Scan for the cell matching the given text and deliver its (x, y) coordinate at center. 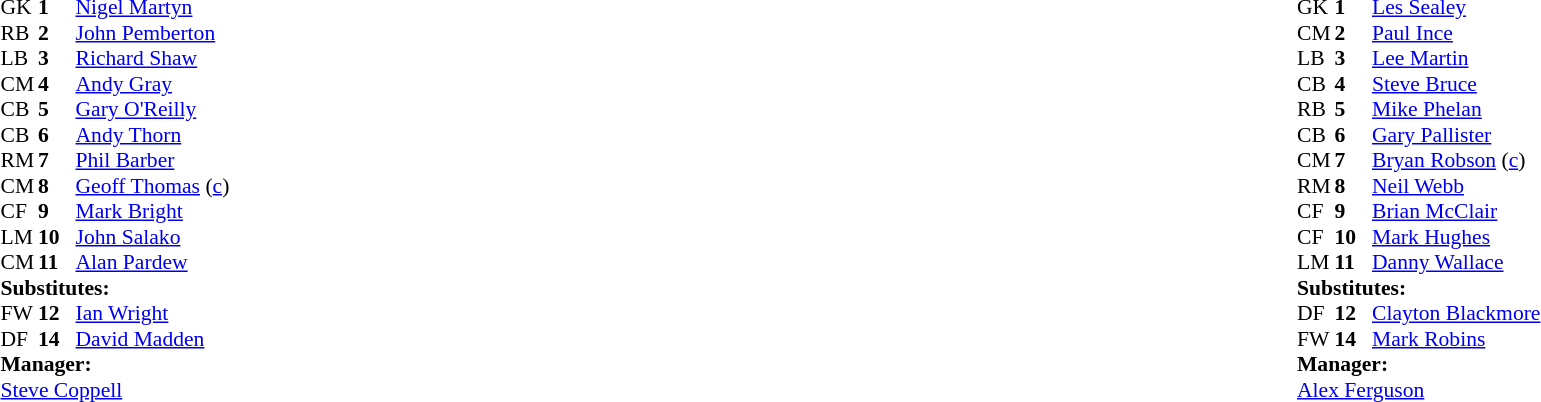
Geoff Thomas (c) (153, 186)
Ian Wright (153, 313)
David Madden (153, 339)
Andy Thorn (153, 135)
Paul Ince (1456, 33)
Gary O'Reilly (153, 109)
Gary Pallister (1456, 135)
Mark Robins (1456, 339)
Clayton Blackmore (1456, 313)
Neil Webb (1456, 186)
Danny Wallace (1456, 263)
Andy Gray (153, 84)
Phil Barber (153, 161)
Steve Bruce (1456, 84)
Mike Phelan (1456, 109)
Richard Shaw (153, 59)
Brian McClair (1456, 211)
John Pemberton (153, 33)
Alan Pardew (153, 263)
Mark Hughes (1456, 237)
Bryan Robson (c) (1456, 161)
Lee Martin (1456, 59)
Mark Bright (153, 211)
John Salako (153, 237)
